From the cell containing the given text, extract its center point as [x, y] coordinate. 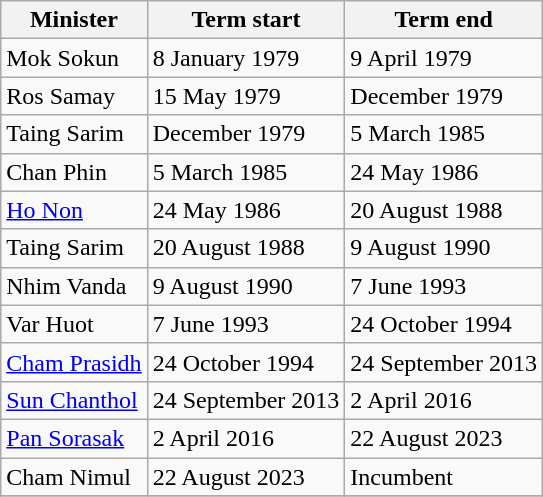
Ho Non [74, 210]
Ros Samay [74, 96]
Chan Phin [74, 172]
Cham Nimul [74, 477]
Nhim Vanda [74, 286]
15 May 1979 [246, 96]
Cham Prasidh [74, 362]
Term end [444, 20]
Incumbent [444, 477]
8 January 1979 [246, 58]
Minister [74, 20]
Var Huot [74, 324]
Sun Chanthol [74, 400]
9 April 1979 [444, 58]
Pan Sorasak [74, 438]
Term start [246, 20]
Mok Sokun [74, 58]
